Detect which cell encompasses the target text, then output its [x, y] center coordinate. 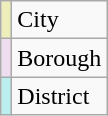
City [60, 20]
District [60, 96]
Borough [60, 58]
